Return (x, y) of the center of cell containing provided text 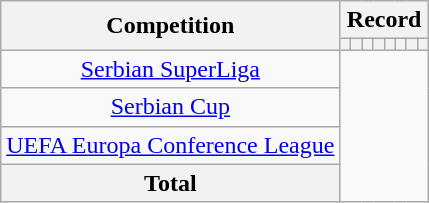
Competition (170, 26)
Total (170, 183)
UEFA Europa Conference League (170, 145)
Serbian Cup (170, 107)
Serbian SuperLiga (170, 69)
Record (384, 20)
